Capture the cell that displays the provided text and extract its [X, Y] central coordinate. 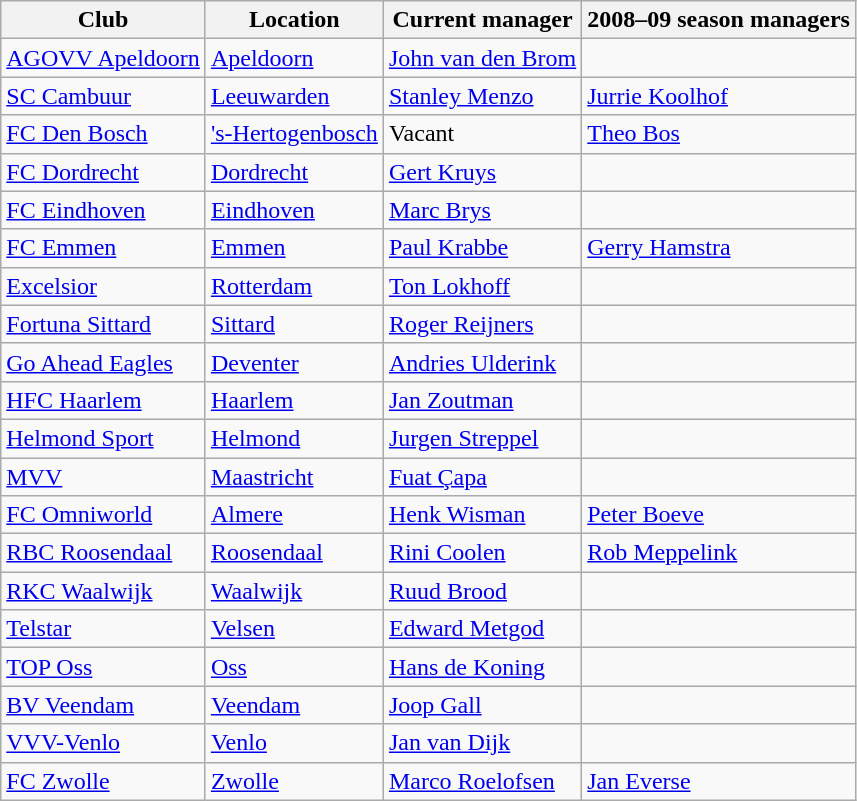
Oss [294, 667]
SC Cambuur [104, 96]
Maastricht [294, 477]
Telstar [104, 629]
John van den Brom [482, 58]
TOP Oss [104, 667]
RBC Roosendaal [104, 553]
Sittard [294, 324]
Jurrie Koolhof [719, 96]
Peter Boeve [719, 515]
FC Den Bosch [104, 134]
Edward Metgod [482, 629]
Venlo [294, 743]
Ton Lokhoff [482, 286]
MVV [104, 477]
Excelsior [104, 286]
Fuat Çapa [482, 477]
Marc Brys [482, 210]
Roosendaal [294, 553]
Leeuwarden [294, 96]
RKC Waalwijk [104, 591]
Roger Reijners [482, 324]
Jurgen Streppel [482, 438]
Waalwijk [294, 591]
Apeldoorn [294, 58]
Fortuna Sittard [104, 324]
Helmond [294, 438]
Marco Roelofsen [482, 781]
Club [104, 20]
BV Veendam [104, 705]
Stanley Menzo [482, 96]
Paul Krabbe [482, 248]
Go Ahead Eagles [104, 362]
Gert Kruys [482, 172]
Hans de Koning [482, 667]
Henk Wisman [482, 515]
Dordrecht [294, 172]
Zwolle [294, 781]
2008–09 season managers [719, 20]
Gerry Hamstra [719, 248]
FC Eindhoven [104, 210]
Andries Ulderink [482, 362]
VVV-Venlo [104, 743]
Ruud Brood [482, 591]
FC Emmen [104, 248]
Deventer [294, 362]
Rini Coolen [482, 553]
Jan Everse [719, 781]
Veendam [294, 705]
Vacant [482, 134]
FC Zwolle [104, 781]
FC Dordrecht [104, 172]
Current manager [482, 20]
AGOVV Apeldoorn [104, 58]
Almere [294, 515]
Helmond Sport [104, 438]
HFC Haarlem [104, 400]
Theo Bos [719, 134]
FC Omniworld [104, 515]
Joop Gall [482, 705]
Rob Meppelink [719, 553]
Eindhoven [294, 210]
Jan van Dijk [482, 743]
Haarlem [294, 400]
Velsen [294, 629]
Emmen [294, 248]
Location [294, 20]
's-Hertogenbosch [294, 134]
Rotterdam [294, 286]
Jan Zoutman [482, 400]
